Provide the [x, y] coordinate of the cell's center where the given text is located.  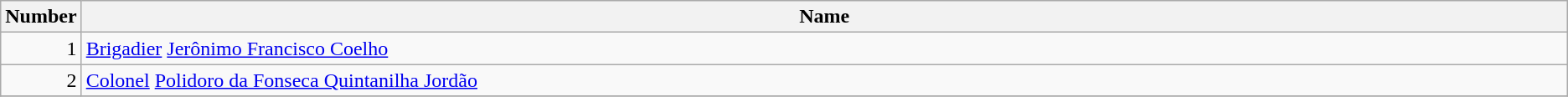
1 [41, 48]
Colonel Polidoro da Fonseca Quintanilha Jordão [824, 80]
2 [41, 80]
Name [824, 17]
Number [41, 17]
Brigadier Jerônimo Francisco Coelho [824, 48]
